Detect which cell encompasses the target text, then output its [X, Y] center coordinate. 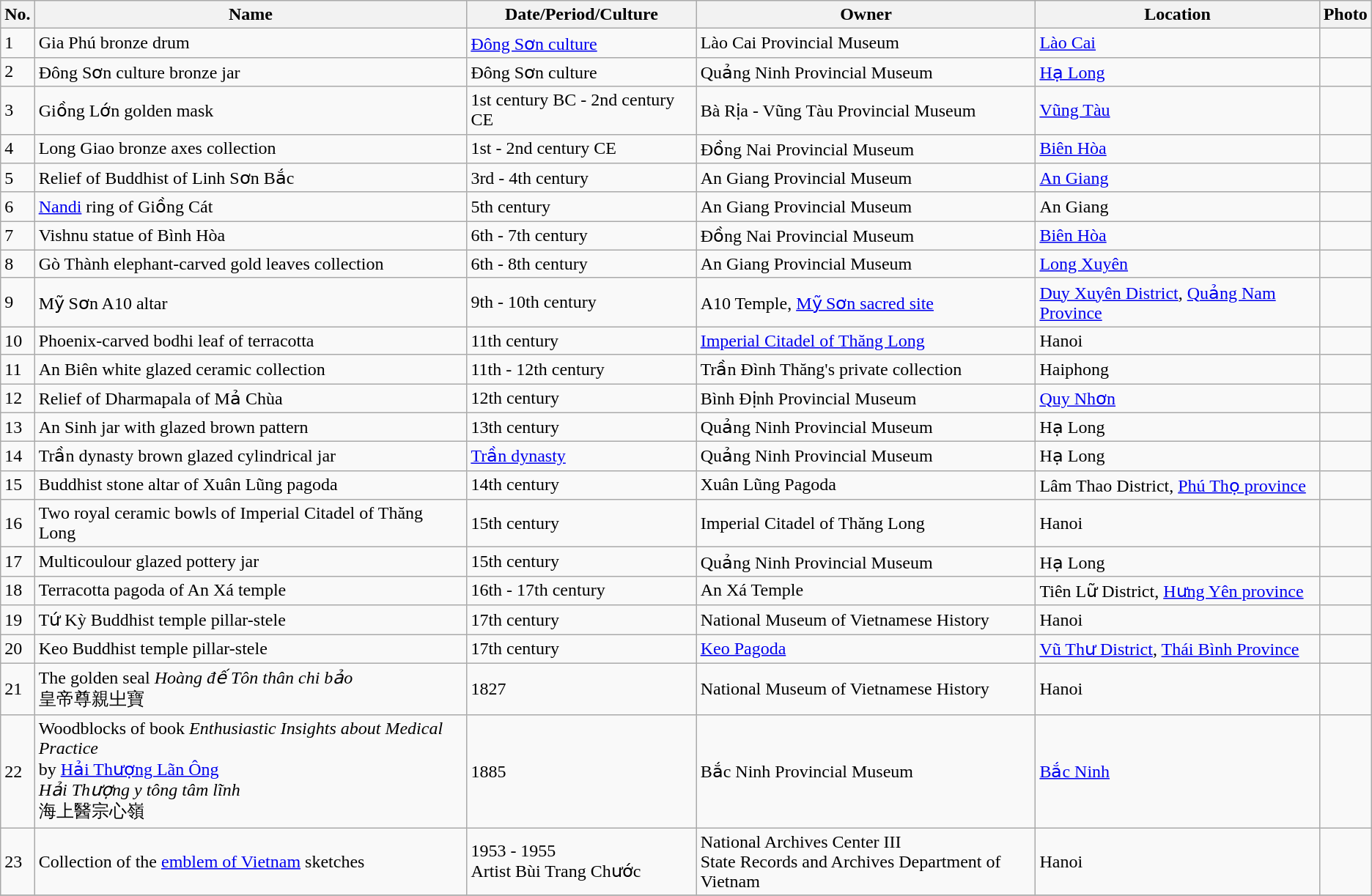
3 [18, 110]
Collection of the emblem of Vietnam sketches [251, 862]
1885 [582, 771]
Phoenix-carved bodhi leaf of terracotta [251, 341]
21 [18, 689]
1 [18, 43]
Giồng Lớn golden mask [251, 110]
A10 Temple, Mỹ Sơn sacred site [866, 302]
An Xá Temple [866, 590]
7 [18, 236]
2 [18, 72]
4 [18, 149]
Nandi ring of Giồng Cát [251, 207]
Keo Buddhist temple pillar-stele [251, 649]
Lâm Thao District, Phú Thọ province [1177, 485]
14 [18, 456]
Xuân Lũng Pagoda [866, 485]
Relief of Dharmapala of Mả Chùa [251, 399]
Owner [866, 15]
Bà Rịa - Vũng Tàu Provincial Museum [866, 110]
17 [18, 562]
11th - 12th century [582, 369]
Date/Period/Culture [582, 15]
Bắc Ninh Provincial Museum [866, 771]
An Biên white glazed ceramic collection [251, 369]
22 [18, 771]
12th century [582, 399]
9th - 10th century [582, 302]
1st - 2nd century CE [582, 149]
Vishnu statue of Bình Hòa [251, 236]
16 [18, 523]
Haiphong [1177, 369]
Bắc Ninh [1177, 771]
Đông Sơn culture bronze jar [251, 72]
The golden seal Hoàng đế Tôn thân chi bảo皇帝尊親㞢寶 [251, 689]
11th century [582, 341]
Name [251, 15]
10 [18, 341]
1953 - 1955 Artist Bùi Trang Chước [582, 862]
Quy Nhơn [1177, 399]
Mỹ Sơn A10 altar [251, 302]
Long Xuyên [1177, 264]
Lào Cai [1177, 43]
6th - 8th century [582, 264]
Location [1177, 15]
12 [18, 399]
1st century BC - 2nd century CE [582, 110]
13 [18, 427]
National Archives Center IIIState Records and Archives Department of Vietnam [866, 862]
15 [18, 485]
Woodblocks of book Enthusiastic Insights about Medical Practiceby Hải Thượng Lãn ÔngHải Thượng y tông tâm lĩnh海上醫宗心嶺 [251, 771]
Lào Cai Provincial Museum [866, 43]
Two royal ceramic bowls of Imperial Citadel of Thăng Long [251, 523]
Buddhist stone altar of Xuân Lũng pagoda [251, 485]
Photo [1346, 15]
19 [18, 620]
An Sinh jar with glazed brown pattern [251, 427]
5 [18, 178]
18 [18, 590]
Tứ Kỳ Buddhist temple pillar-stele [251, 620]
Terracotta pagoda of An Xá temple [251, 590]
14th century [582, 485]
9 [18, 302]
Vũ Thư District, Thái Bình Province [1177, 649]
Gò Thành elephant-carved gold leaves collection [251, 264]
Gia Phú bronze drum [251, 43]
Vũng Tàu [1177, 110]
5th century [582, 207]
6th - 7th century [582, 236]
13th century [582, 427]
16th - 17th century [582, 590]
Trần Đình Thăng's private collection [866, 369]
Tiên Lữ District, Hưng Yên province [1177, 590]
1827 [582, 689]
Relief of Buddhist of Linh Sơn Bắc [251, 178]
No. [18, 15]
Multicoulour glazed pottery jar [251, 562]
Keo Pagoda [866, 649]
6 [18, 207]
23 [18, 862]
Duy Xuyên District, Quảng Nam Province [1177, 302]
20 [18, 649]
3rd - 4th century [582, 178]
Bình Định Provincial Museum [866, 399]
Long Giao bronze axes collection [251, 149]
Trần dynasty [582, 456]
11 [18, 369]
Trần dynasty brown glazed cylindrical jar [251, 456]
8 [18, 264]
